Find where the given text appears and provide that cell's center as (X, Y) coordinate. 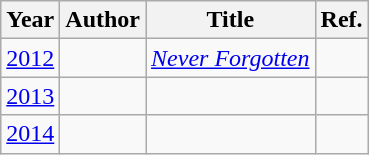
2012 (30, 58)
Ref. (342, 20)
Title (230, 20)
2013 (30, 96)
Year (30, 20)
2014 (30, 134)
Author (103, 20)
Never Forgotten (230, 58)
